Pinpoint the cell where the given text exists, returning its (X, Y) midpoint coordinate. 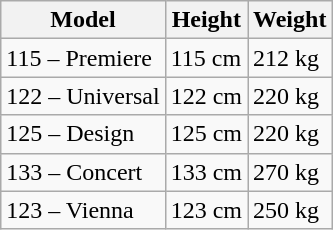
123 cm (206, 210)
122 cm (206, 96)
115 – Premiere (83, 58)
270 kg (290, 172)
Model (83, 20)
Height (206, 20)
133 – Concert (83, 172)
115 cm (206, 58)
Weight (290, 20)
123 – Vienna (83, 210)
125 cm (206, 134)
122 – Universal (83, 96)
125 – Design (83, 134)
133 cm (206, 172)
250 kg (290, 210)
212 kg (290, 58)
